For the text-containing cell, return its midpoint in (x, y) coordinate format. 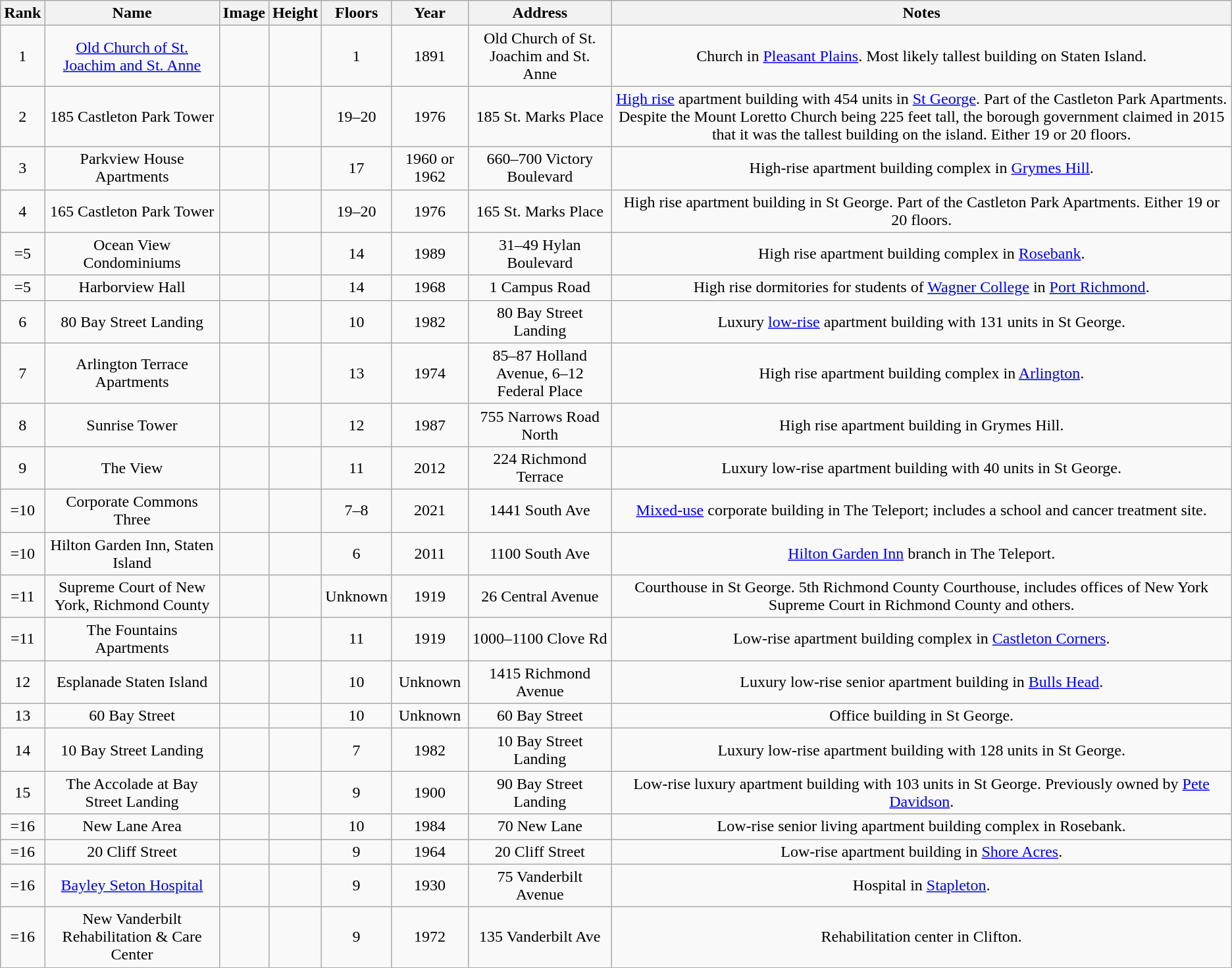
Luxury low-rise apartment building with 128 units in St George. (921, 750)
15 (22, 792)
Image (244, 13)
4 (22, 211)
2012 (429, 467)
Luxury low-rise senior apartment building in Bulls Head. (921, 682)
17 (357, 168)
The View (132, 467)
1415 Richmond Avenue (540, 682)
185 St. Marks Place (540, 116)
165 Castleton Park Tower (132, 211)
1900 (429, 792)
High rise dormitories for students of Wagner College in Port Richmond. (921, 288)
1891 (429, 56)
8 (22, 425)
1964 (429, 852)
31–49 Hylan Boulevard (540, 254)
3 (22, 168)
Floors (357, 13)
1441 South Ave (540, 511)
Hilton Garden Inn branch in The Teleport. (921, 553)
Notes (921, 13)
Esplanade Staten Island (132, 682)
The Accolade at Bay Street Landing (132, 792)
1930 (429, 886)
Corporate Commons Three (132, 511)
75 Vanderbilt Avenue (540, 886)
High-rise apartment building complex in Grymes Hill. (921, 168)
High rise apartment building complex in Rosebank. (921, 254)
New Lane Area (132, 827)
1974 (429, 373)
1 Campus Road (540, 288)
High rise apartment building in Grymes Hill. (921, 425)
1100 South Ave (540, 553)
7–8 (357, 511)
High rise apartment building complex in Arlington. (921, 373)
165 St. Marks Place (540, 211)
High rise apartment building in St George. Part of the Castleton Park Apartments. Either 19 or 20 floors. (921, 211)
135 Vanderbilt Ave (540, 937)
Courthouse in St George. 5th Richmond County Courthouse, includes offices of New York Supreme Court in Richmond County and others. (921, 596)
1984 (429, 827)
Luxury low-rise apartment building with 131 units in St George. (921, 321)
85–87 Holland Avenue, 6–12 Federal Place (540, 373)
2 (22, 116)
Harborview Hall (132, 288)
Low-rise apartment building in Shore Acres. (921, 852)
1989 (429, 254)
660–700 Victory Boulevard (540, 168)
Hospital in Stapleton. (921, 886)
New Vanderbilt Rehabilitation & Care Center (132, 937)
1987 (429, 425)
90 Bay Street Landing (540, 792)
Low-rise senior living apartment building complex in Rosebank. (921, 827)
1000–1100 Clove Rd (540, 640)
Name (132, 13)
Low-rise apartment building complex in Castleton Corners. (921, 640)
Year (429, 13)
Luxury low-rise apartment building with 40 units in St George. (921, 467)
2021 (429, 511)
Ocean View Condominiums (132, 254)
Arlington Terrace Apartments (132, 373)
Church in Pleasant Plains. Most likely tallest building on Staten Island. (921, 56)
2011 (429, 553)
Rehabilitation center in Clifton. (921, 937)
26 Central Avenue (540, 596)
Office building in St George. (921, 716)
1960 or 1962 (429, 168)
Sunrise Tower (132, 425)
1972 (429, 937)
Address (540, 13)
70 New Lane (540, 827)
755 Narrows Road North (540, 425)
Parkview House Apartments (132, 168)
Rank (22, 13)
Bayley Seton Hospital (132, 886)
224 Richmond Terrace (540, 467)
Mixed-use corporate building in The Teleport; includes a school and cancer treatment site. (921, 511)
The Fountains Apartments (132, 640)
Hilton Garden Inn, Staten Island (132, 553)
185 Castleton Park Tower (132, 116)
Low-rise luxury apartment building with 103 units in St George. Previously owned by Pete Davidson. (921, 792)
1968 (429, 288)
Height (295, 13)
Supreme Court of New York, Richmond County (132, 596)
